Pinpoint the cell where the given text exists, returning its (x, y) midpoint coordinate. 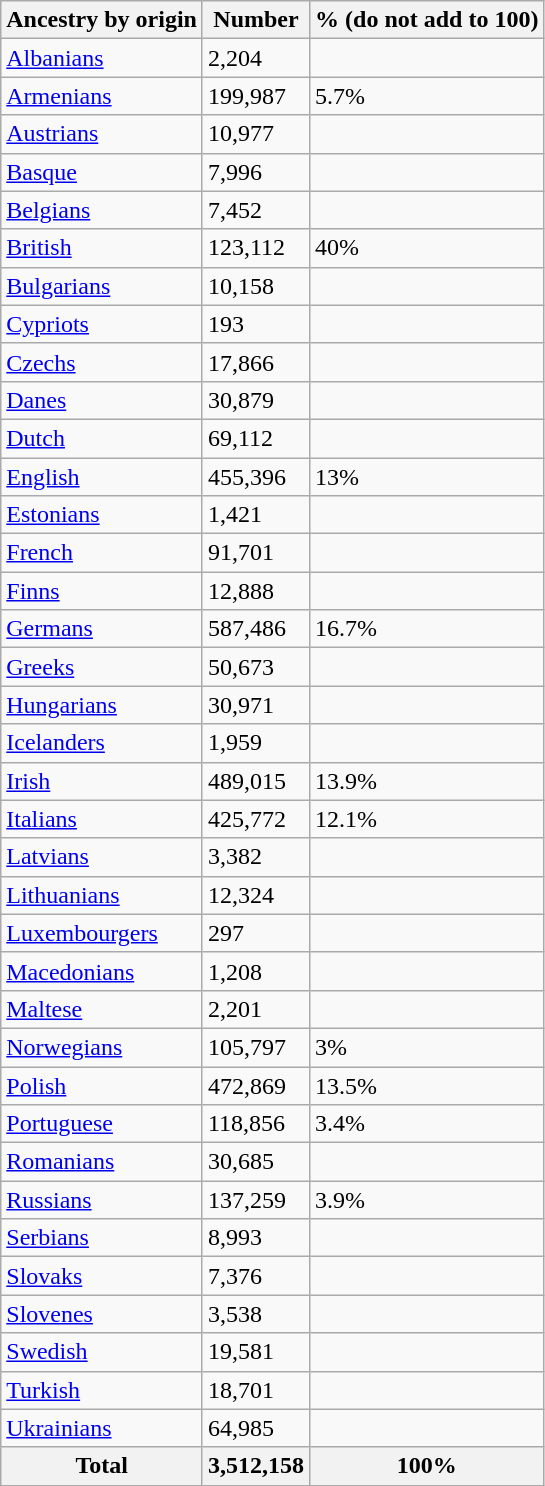
10,158 (256, 286)
3.9% (427, 1200)
Turkish (102, 1390)
64,985 (256, 1428)
1,959 (256, 743)
% (do not add to 100) (427, 20)
Number (256, 20)
7,452 (256, 210)
Czechs (102, 362)
7,996 (256, 172)
Austrians (102, 134)
Hungarians (102, 705)
Macedonians (102, 971)
Serbians (102, 1238)
587,486 (256, 629)
199,987 (256, 96)
Maltese (102, 1009)
2,204 (256, 58)
Irish (102, 781)
Italians (102, 819)
Slovaks (102, 1276)
3,512,158 (256, 1466)
18,701 (256, 1390)
English (102, 477)
3.4% (427, 1124)
12,324 (256, 895)
40% (427, 248)
13.5% (427, 1085)
Dutch (102, 438)
Russians (102, 1200)
10,977 (256, 134)
Cypriots (102, 324)
425,772 (256, 819)
16.7% (427, 629)
Romanians (102, 1162)
8,993 (256, 1238)
30,685 (256, 1162)
17,866 (256, 362)
Polish (102, 1085)
123,112 (256, 248)
69,112 (256, 438)
Icelanders (102, 743)
Estonians (102, 515)
Danes (102, 400)
91,701 (256, 553)
Belgians (102, 210)
French (102, 553)
Ancestry by origin (102, 20)
Greeks (102, 667)
Total (102, 1466)
100% (427, 1466)
3% (427, 1047)
297 (256, 933)
Germans (102, 629)
13.9% (427, 781)
Bulgarians (102, 286)
455,396 (256, 477)
Basque (102, 172)
Slovenes (102, 1314)
118,856 (256, 1124)
Norwegians (102, 1047)
12.1% (427, 819)
Lithuanians (102, 895)
3,538 (256, 1314)
472,869 (256, 1085)
1,208 (256, 971)
5.7% (427, 96)
50,673 (256, 667)
2,201 (256, 1009)
Albanians (102, 58)
489,015 (256, 781)
British (102, 248)
Armenians (102, 96)
Luxembourgers (102, 933)
13% (427, 477)
30,971 (256, 705)
1,421 (256, 515)
Finns (102, 591)
137,259 (256, 1200)
19,581 (256, 1352)
Ukrainians (102, 1428)
30,879 (256, 400)
Latvians (102, 857)
Portuguese (102, 1124)
12,888 (256, 591)
3,382 (256, 857)
193 (256, 324)
Swedish (102, 1352)
7,376 (256, 1276)
105,797 (256, 1047)
